Detect which cell encompasses the target text, then output its [x, y] center coordinate. 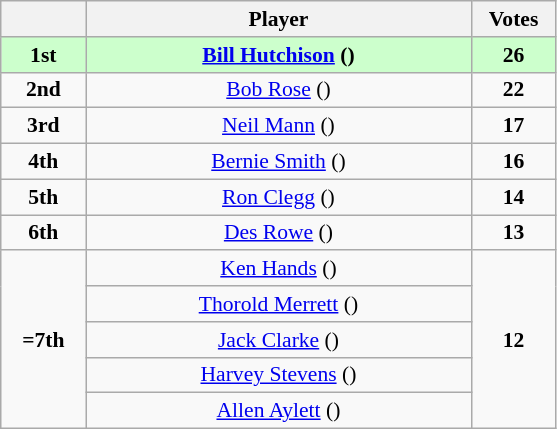
3rd [44, 126]
Allen Aylett () [278, 411]
22 [514, 90]
Des Rowe () [278, 233]
Bernie Smith () [278, 162]
Bob Rose () [278, 90]
14 [514, 197]
Ron Clegg () [278, 197]
12 [514, 340]
Votes [514, 19]
Player [278, 19]
17 [514, 126]
26 [514, 55]
Harvey Stevens () [278, 375]
Thorold Merrett () [278, 304]
Ken Hands () [278, 269]
6th [44, 233]
2nd [44, 90]
=7th [44, 340]
Jack Clarke () [278, 340]
1st [44, 55]
5th [44, 197]
Bill Hutchison () [278, 55]
4th [44, 162]
13 [514, 233]
Neil Mann () [278, 126]
16 [514, 162]
